Identify which cell holds the provided text, then report its (X, Y) central coordinate. 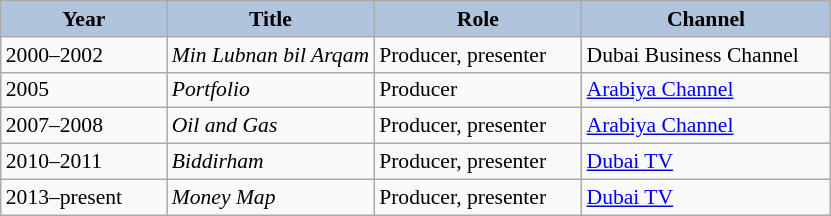
2000–2002 (84, 55)
Min Lubnan bil Arqam (270, 55)
Producer (478, 90)
Dubai Business Channel (706, 55)
Role (478, 19)
Oil and Gas (270, 126)
2007–2008 (84, 126)
Title (270, 19)
2005 (84, 90)
Money Map (270, 197)
Year (84, 19)
Biddirham (270, 162)
2010–2011 (84, 162)
Channel (706, 19)
Portfolio (270, 90)
2013–present (84, 197)
